Search for the cell housing the specified text and yield its [x, y] center coordinate. 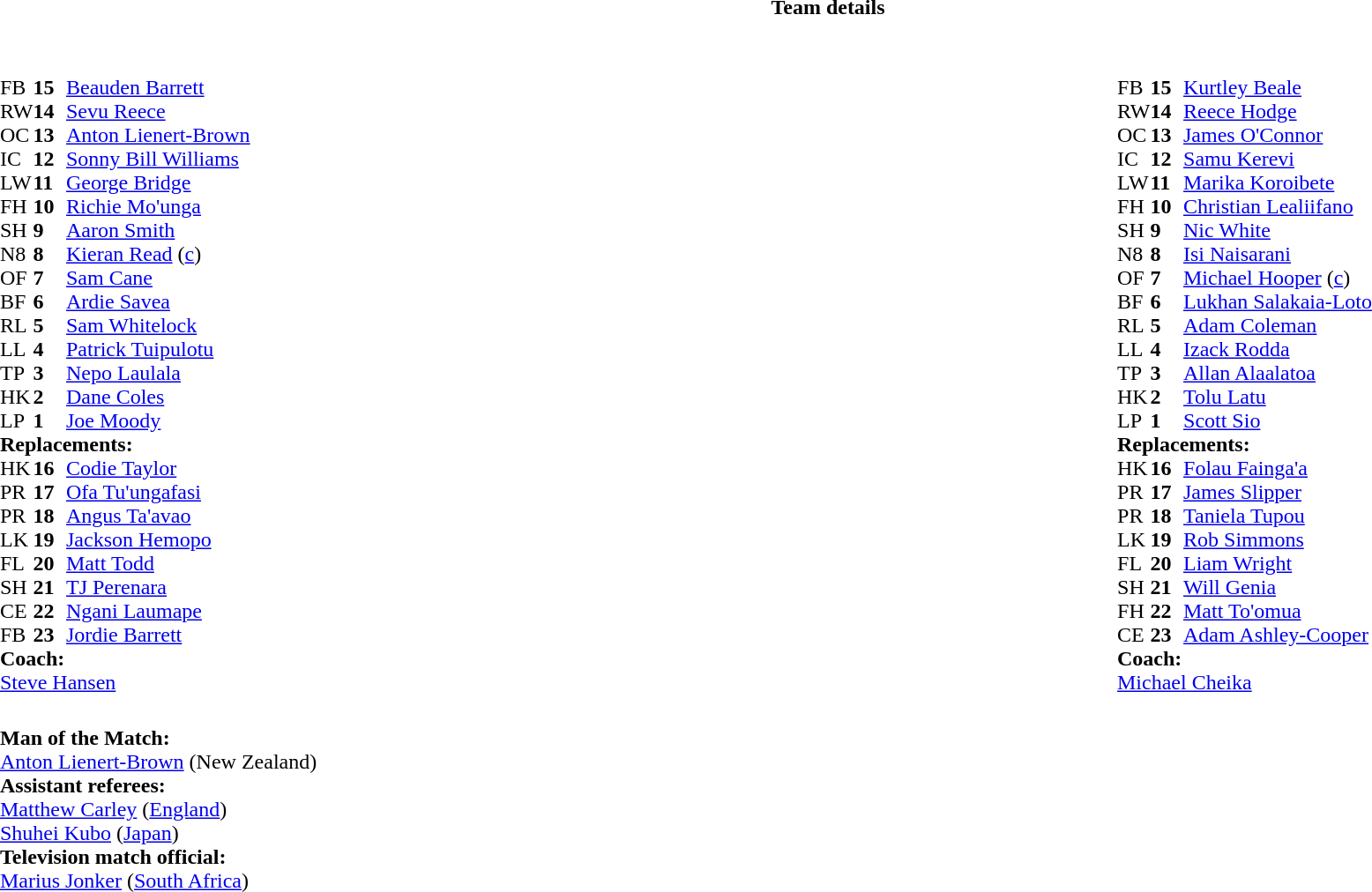
George Bridge [159, 183]
Dane Coles [159, 397]
Sevu Reece [159, 111]
Scott Sio [1278, 421]
Samu Kerevi [1278, 159]
Beauden Barrett [159, 88]
Sonny Bill Williams [159, 159]
Michael Hooper (c) [1278, 279]
Will Genia [1278, 587]
Nic White [1278, 231]
Taniela Tupou [1278, 517]
Jordie Barrett [159, 635]
Aaron Smith [159, 231]
Patrick Tuipulotu [159, 349]
Marika Koroibete [1278, 183]
Joe Moody [159, 421]
Sam Cane [159, 279]
James O'Connor [1278, 136]
Kieran Read (c) [159, 254]
Michael Cheika [1245, 682]
Rob Simmons [1278, 539]
Codie Taylor [159, 469]
Steve Hansen [125, 682]
Kurtley Beale [1278, 88]
Matt Todd [159, 564]
Izack Rodda [1278, 349]
Reece Hodge [1278, 111]
Anton Lienert-Brown [159, 136]
Adam Coleman [1278, 326]
Liam Wright [1278, 564]
Tolu Latu [1278, 397]
Allan Alaalatoa [1278, 374]
Ngani Laumape [159, 612]
Folau Fainga'a [1278, 469]
Angus Ta'avao [159, 517]
Ardie Savea [159, 301]
TJ Perenara [159, 587]
Isi Naisarani [1278, 254]
Matt To'omua [1278, 612]
Christian Lealiifano [1278, 206]
Ofa Tu'ungafasi [159, 492]
Sam Whitelock [159, 326]
Richie Mo'unga [159, 206]
Adam Ashley-Cooper [1278, 635]
Lukhan Salakaia-Loto [1278, 301]
Nepo Laulala [159, 374]
James Slipper [1278, 492]
Jackson Hemopo [159, 539]
